Extract the [X, Y] coordinate from the center of the cell holding the provided text.  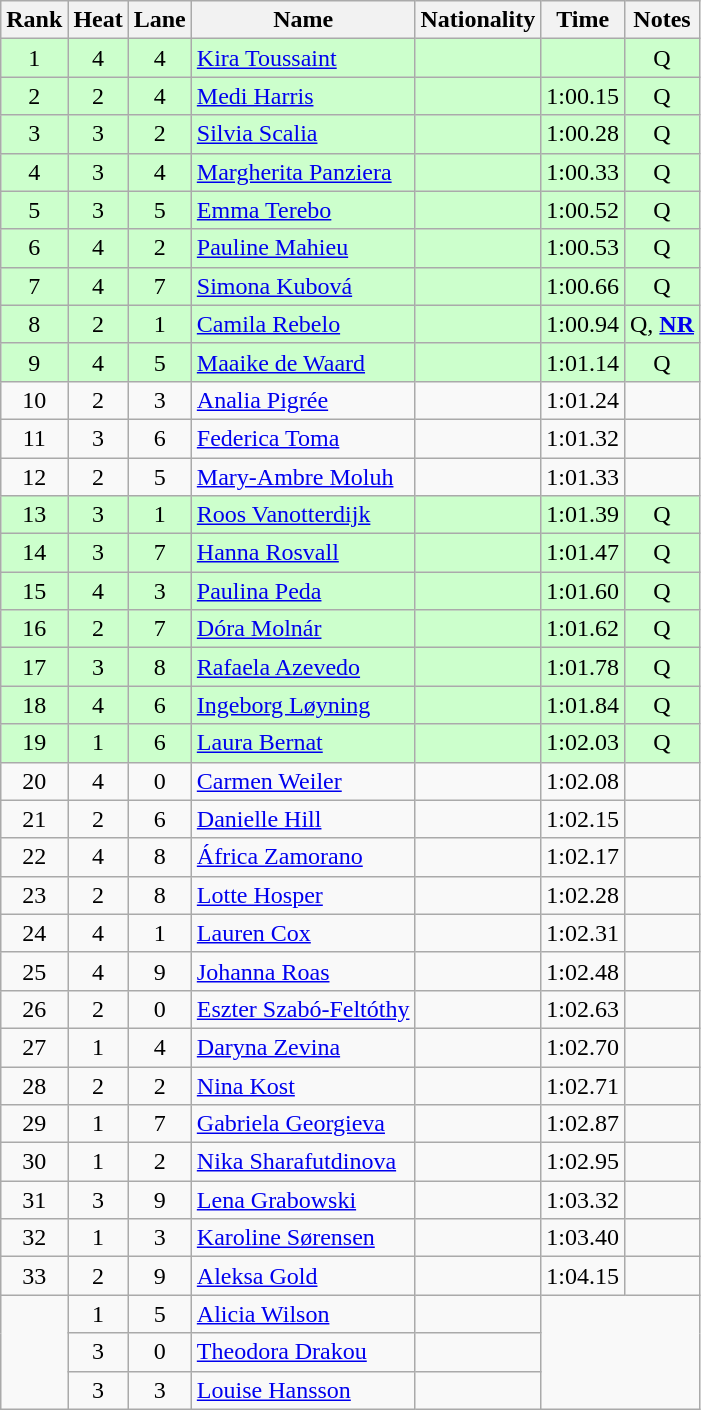
17 [34, 667]
Lane [160, 20]
1:02.17 [583, 857]
32 [34, 1238]
25 [34, 971]
Time [583, 20]
Lotte Hosper [303, 895]
1:02.15 [583, 819]
1:00.66 [583, 286]
11 [34, 438]
Medi Harris [303, 96]
1:02.28 [583, 895]
12 [34, 477]
1:00.53 [583, 248]
1:02.63 [583, 1009]
14 [34, 553]
1:01.33 [583, 477]
África Zamorano [303, 857]
1:02.95 [583, 1162]
30 [34, 1162]
Q, NR [662, 324]
23 [34, 895]
1:01.62 [583, 629]
Maaike de Waard [303, 362]
Margherita Panziera [303, 172]
Nationality [478, 20]
1:00.28 [583, 134]
Name [303, 20]
Danielle Hill [303, 819]
21 [34, 819]
Silvia Scalia [303, 134]
1:00.15 [583, 96]
1:01.32 [583, 438]
Pauline Mahieu [303, 248]
Laura Bernat [303, 743]
Carmen Weiler [303, 781]
1:02.48 [583, 971]
1:02.87 [583, 1124]
13 [34, 515]
26 [34, 1009]
Heat [98, 20]
Simona Kubová [303, 286]
1:01.78 [583, 667]
Johanna Roas [303, 971]
28 [34, 1085]
1:03.32 [583, 1200]
Roos Vanotterdijk [303, 515]
Camila Rebelo [303, 324]
Emma Terebo [303, 210]
16 [34, 629]
18 [34, 705]
1:01.39 [583, 515]
Theodora Drakou [303, 1352]
1:01.84 [583, 705]
1:02.71 [583, 1085]
29 [34, 1124]
Kira Toussaint [303, 58]
1:00.94 [583, 324]
Lena Grabowski [303, 1200]
1:01.47 [583, 553]
Federica Toma [303, 438]
Gabriela Georgieva [303, 1124]
Karoline Sørensen [303, 1238]
22 [34, 857]
1:01.24 [583, 400]
15 [34, 591]
19 [34, 743]
1:04.15 [583, 1276]
Rafaela Azevedo [303, 667]
1:00.52 [583, 210]
Louise Hansson [303, 1390]
Lauren Cox [303, 933]
Nina Kost [303, 1085]
Eszter Szabó-Feltóthy [303, 1009]
20 [34, 781]
Hanna Rosvall [303, 553]
27 [34, 1047]
1:02.70 [583, 1047]
1:00.33 [583, 172]
Daryna Zevina [303, 1047]
Paulina Peda [303, 591]
Alicia Wilson [303, 1314]
Analia Pigrée [303, 400]
Rank [34, 20]
1:02.31 [583, 933]
1:03.40 [583, 1238]
33 [34, 1276]
1:01.60 [583, 591]
10 [34, 400]
1:02.03 [583, 743]
Dóra Molnár [303, 629]
Nika Sharafutdinova [303, 1162]
24 [34, 933]
Mary-Ambre Moluh [303, 477]
Ingeborg Løyning [303, 705]
31 [34, 1200]
1:02.08 [583, 781]
1:01.14 [583, 362]
Aleksa Gold [303, 1276]
Notes [662, 20]
